Locate the cell with the specified text and output its [X, Y] center coordinate. 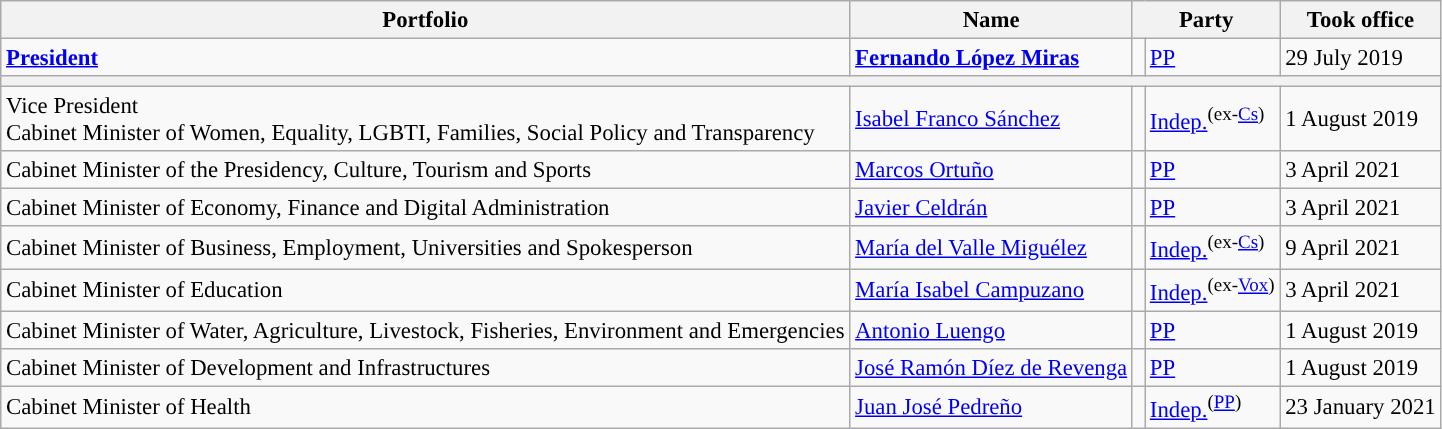
María del Valle Miguélez [992, 247]
María Isabel Campuzano [992, 290]
Cabinet Minister of Education [426, 290]
Cabinet Minister of Development and Infrastructures [426, 367]
Fernando López Miras [992, 58]
Indep.(ex-Vox) [1212, 290]
José Ramón Díez de Revenga [992, 367]
29 July 2019 [1360, 58]
Cabinet Minister of Business, Employment, Universities and Spokesperson [426, 247]
Indep.(PP) [1212, 407]
Marcos Ortuño [992, 170]
Vice PresidentCabinet Minister of Women, Equality, LGBTI, Families, Social Policy and Transparency [426, 120]
Party [1206, 20]
23 January 2021 [1360, 407]
Took office [1360, 20]
Cabinet Minister of the Presidency, Culture, Tourism and Sports [426, 170]
Name [992, 20]
President [426, 58]
Cabinet Minister of Health [426, 407]
Antonio Luengo [992, 330]
Javier Celdrán [992, 208]
Cabinet Minister of Water, Agriculture, Livestock, Fisheries, Environment and Emergencies [426, 330]
9 April 2021 [1360, 247]
Juan José Pedreño [992, 407]
Portfolio [426, 20]
Isabel Franco Sánchez [992, 120]
Cabinet Minister of Economy, Finance and Digital Administration [426, 208]
